Identify which cell holds the provided text, then report its (X, Y) central coordinate. 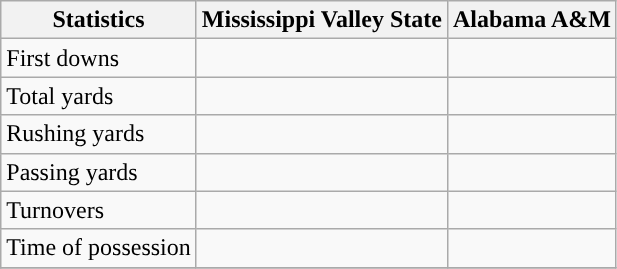
Alabama A&M (532, 20)
Mississippi Valley State (322, 20)
Turnovers (99, 210)
Total yards (99, 96)
Time of possession (99, 248)
First downs (99, 58)
Statistics (99, 20)
Passing yards (99, 172)
Rushing yards (99, 134)
